Return [x, y] of the center of cell containing provided text 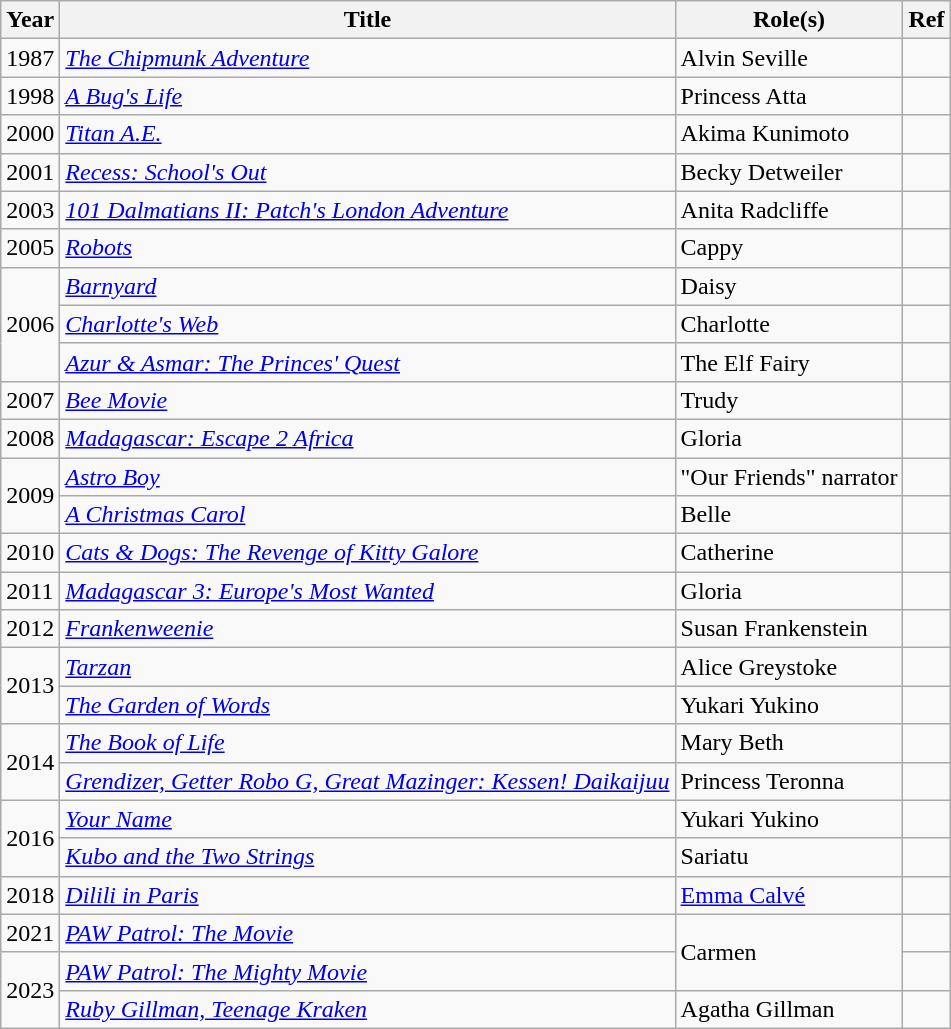
1987 [30, 58]
2007 [30, 400]
Akima Kunimoto [789, 134]
Susan Frankenstein [789, 629]
Catherine [789, 553]
The Book of Life [368, 743]
Agatha Gillman [789, 1009]
Becky Detweiler [789, 172]
Recess: School's Out [368, 172]
Sariatu [789, 857]
2012 [30, 629]
Carmen [789, 952]
Ruby Gillman, Teenage Kraken [368, 1009]
Daisy [789, 286]
Your Name [368, 819]
Alvin Seville [789, 58]
PAW Patrol: The Mighty Movie [368, 971]
The Elf Fairy [789, 362]
Azur & Asmar: The Princes' Quest [368, 362]
The Chipmunk Adventure [368, 58]
Frankenweenie [368, 629]
Trudy [789, 400]
Emma Calvé [789, 895]
2011 [30, 591]
Bee Movie [368, 400]
A Christmas Carol [368, 515]
Anita Radcliffe [789, 210]
2000 [30, 134]
2021 [30, 933]
2013 [30, 686]
2006 [30, 324]
The Garden of Words [368, 705]
PAW Patrol: The Movie [368, 933]
Charlotte's Web [368, 324]
Charlotte [789, 324]
Cats & Dogs: The Revenge of Kitty Galore [368, 553]
Robots [368, 248]
Cappy [789, 248]
2014 [30, 762]
A Bug's Life [368, 96]
Madagascar 3: Europe's Most Wanted [368, 591]
2008 [30, 438]
Astro Boy [368, 477]
1998 [30, 96]
Tarzan [368, 667]
Princess Atta [789, 96]
Year [30, 20]
101 Dalmatians II: Patch's London Adventure [368, 210]
2023 [30, 990]
Titan A.E. [368, 134]
Princess Teronna [789, 781]
Grendizer, Getter Robo G, Great Mazinger: Kessen! Daikaijuu [368, 781]
Kubo and the Two Strings [368, 857]
Belle [789, 515]
2001 [30, 172]
Madagascar: Escape 2 Africa [368, 438]
"Our Friends" narrator [789, 477]
2005 [30, 248]
Mary Beth [789, 743]
2009 [30, 496]
2016 [30, 838]
Dilili in Paris [368, 895]
Ref [926, 20]
2010 [30, 553]
Title [368, 20]
Barnyard [368, 286]
Alice Greystoke [789, 667]
2018 [30, 895]
Role(s) [789, 20]
2003 [30, 210]
